Output the [x, y] coordinate of the center of the cell containing the given text.  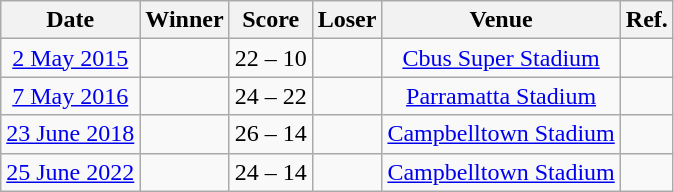
2 May 2015 [70, 58]
Score [270, 20]
24 – 14 [270, 172]
25 June 2022 [70, 172]
Loser [347, 20]
24 – 22 [270, 96]
Winner [184, 20]
Cbus Super Stadium [501, 58]
22 – 10 [270, 58]
Venue [501, 20]
Date [70, 20]
Parramatta Stadium [501, 96]
26 – 14 [270, 134]
23 June 2018 [70, 134]
Ref. [646, 20]
7 May 2016 [70, 96]
